Output the (x, y) coordinate of the center of the cell containing the given text.  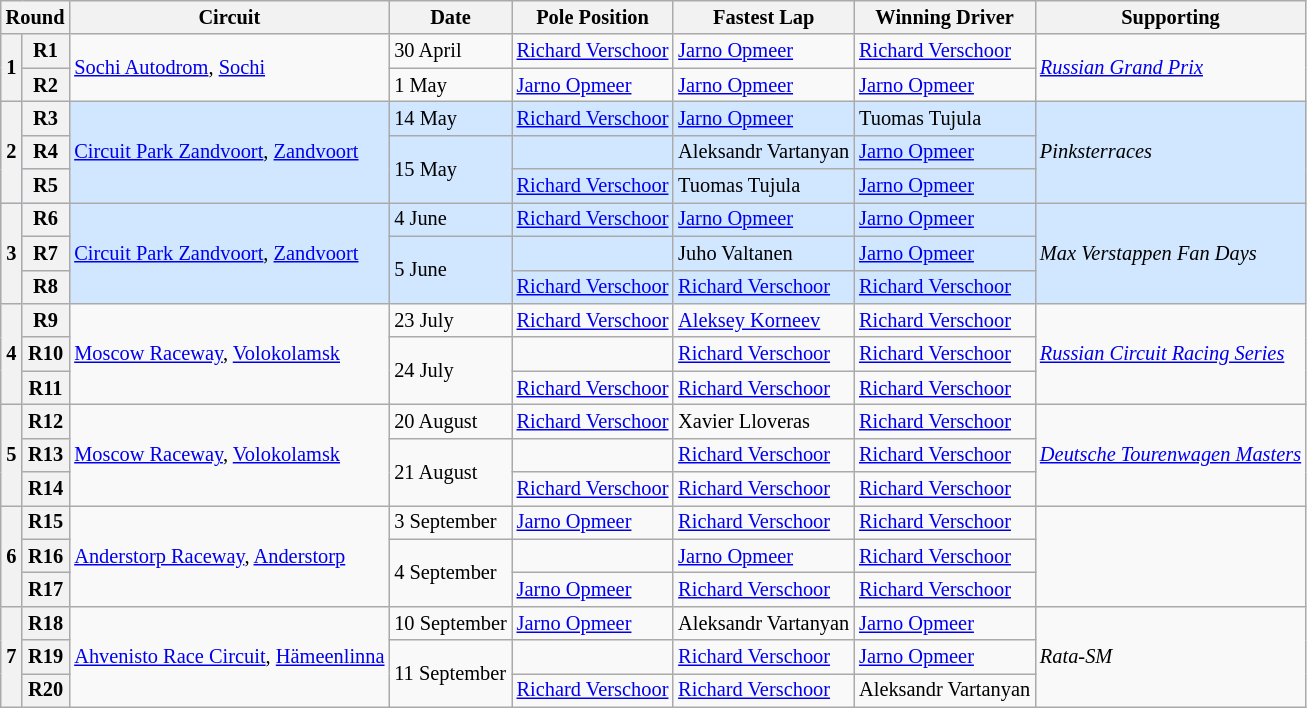
R5 (46, 186)
Xavier Lloveras (764, 421)
R7 (46, 253)
21 August (450, 472)
Anderstorp Raceway, Anderstorp (229, 556)
20 August (450, 421)
Winning Driver (944, 17)
R1 (46, 51)
6 (12, 556)
R20 (46, 690)
5 (12, 454)
Russian Circuit Racing Series (1170, 354)
Juho Valtanen (764, 253)
R2 (46, 85)
R17 (46, 589)
Pole Position (593, 17)
Fastest Lap (764, 17)
4 June (450, 219)
1 (12, 68)
1 May (450, 85)
Rata-SM (1170, 656)
R12 (46, 421)
Deutsche Tourenwagen Masters (1170, 454)
R18 (46, 623)
R10 (46, 354)
11 September (450, 674)
R4 (46, 152)
Ahvenisto Race Circuit, Hämeenlinna (229, 656)
2 (12, 152)
Russian Grand Prix (1170, 68)
Circuit (229, 17)
Max Verstappen Fan Days (1170, 252)
3 (12, 252)
R14 (46, 489)
14 May (450, 118)
10 September (450, 623)
Round (36, 17)
R16 (46, 556)
3 September (450, 522)
Date (450, 17)
Aleksey Korneev (764, 320)
R19 (46, 657)
4 (12, 354)
5 June (450, 270)
Pinksterraces (1170, 152)
Supporting (1170, 17)
R9 (46, 320)
30 April (450, 51)
R11 (46, 388)
R6 (46, 219)
15 May (450, 168)
R15 (46, 522)
4 September (450, 572)
7 (12, 656)
R3 (46, 118)
24 July (450, 370)
R13 (46, 455)
23 July (450, 320)
Sochi Autodrom, Sochi (229, 68)
R8 (46, 287)
